Return the [X, Y] coordinate for the center point of the cell that contains the specified text.  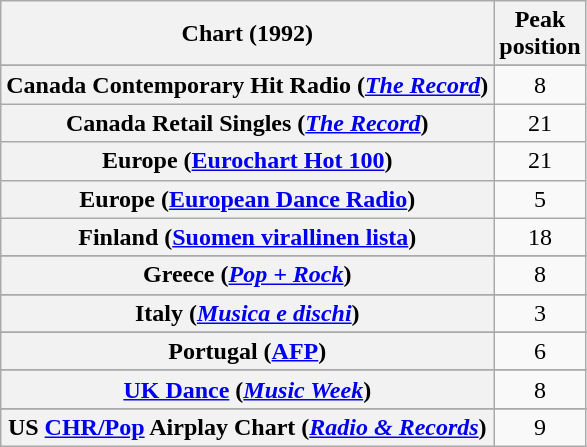
Greece (Pop + Rock) [248, 275]
UK Dance (Music Week) [248, 389]
Europe (European Dance Radio) [248, 199]
3 [540, 313]
US CHR/Pop Airplay Chart (Radio & Records) [248, 427]
Canada Contemporary Hit Radio (The Record) [248, 85]
Peakposition [540, 34]
5 [540, 199]
Portugal (AFP) [248, 351]
Chart (1992) [248, 34]
9 [540, 427]
Italy (Musica e dischi) [248, 313]
Canada Retail Singles (The Record) [248, 123]
Europe (Eurochart Hot 100) [248, 161]
18 [540, 237]
6 [540, 351]
Finland (Suomen virallinen lista) [248, 237]
